Search for the cell housing the specified text and yield its (x, y) center coordinate. 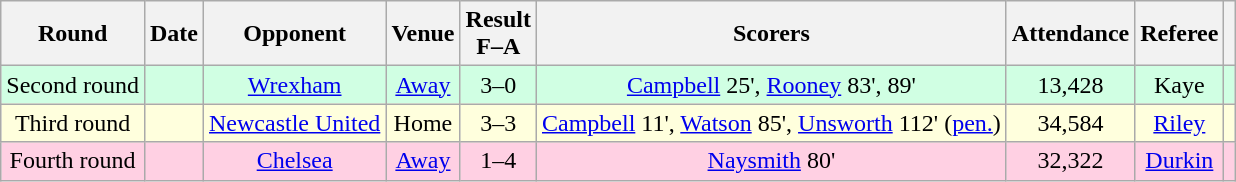
1–4 (498, 161)
Home (423, 123)
Campbell 25', Rooney 83', 89' (771, 85)
Attendance (1070, 34)
Chelsea (295, 161)
Opponent (295, 34)
Durkin (1180, 161)
13,428 (1070, 85)
Round (73, 34)
Wrexham (295, 85)
Venue (423, 34)
Third round (73, 123)
Date (174, 34)
Fourth round (73, 161)
Referee (1180, 34)
34,584 (1070, 123)
Naysmith 80' (771, 161)
3–0 (498, 85)
32,322 (1070, 161)
Riley (1180, 123)
Kaye (1180, 85)
Newcastle United (295, 123)
Second round (73, 85)
3–3 (498, 123)
Scorers (771, 34)
Campbell 11', Watson 85', Unsworth 112' (pen.) (771, 123)
ResultF–A (498, 34)
